Pinpoint the cell where the given text exists, returning its [X, Y] midpoint coordinate. 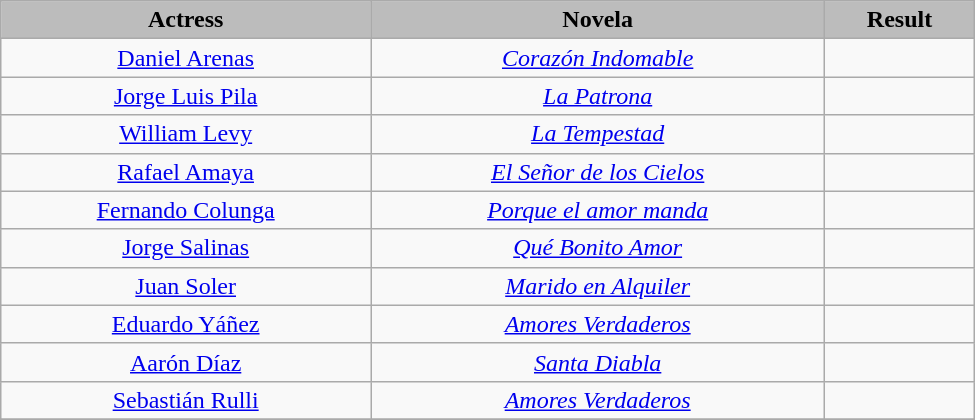
La Tempestad [598, 134]
Juan Soler [186, 286]
Result [900, 20]
El Señor de los Cielos [598, 172]
Porque el amor manda [598, 210]
Qué Bonito Amor [598, 248]
Corazón Indomable [598, 58]
Daniel Arenas [186, 58]
William Levy [186, 134]
Actress [186, 20]
Sebastián Rulli [186, 400]
Jorge Salinas [186, 248]
Rafael Amaya [186, 172]
Santa Diabla [598, 362]
Marido en Alquiler [598, 286]
Jorge Luis Pila [186, 96]
La Patrona [598, 96]
Fernando Colunga [186, 210]
Novela [598, 20]
Aarón Díaz [186, 362]
Eduardo Yáñez [186, 324]
